Pinpoint the cell where the given text exists, returning its (x, y) midpoint coordinate. 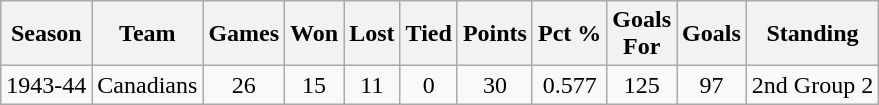
Canadians (148, 85)
Won (314, 34)
125 (642, 85)
2nd Group 2 (812, 85)
Tied (428, 34)
97 (712, 85)
Points (494, 34)
Goals (712, 34)
Lost (372, 34)
Pct % (569, 34)
1943-44 (46, 85)
15 (314, 85)
0 (428, 85)
0.577 (569, 85)
30 (494, 85)
26 (244, 85)
Team (148, 34)
Standing (812, 34)
Season (46, 34)
GoalsFor (642, 34)
Games (244, 34)
11 (372, 85)
